Capture the cell that displays the provided text and extract its (X, Y) central coordinate. 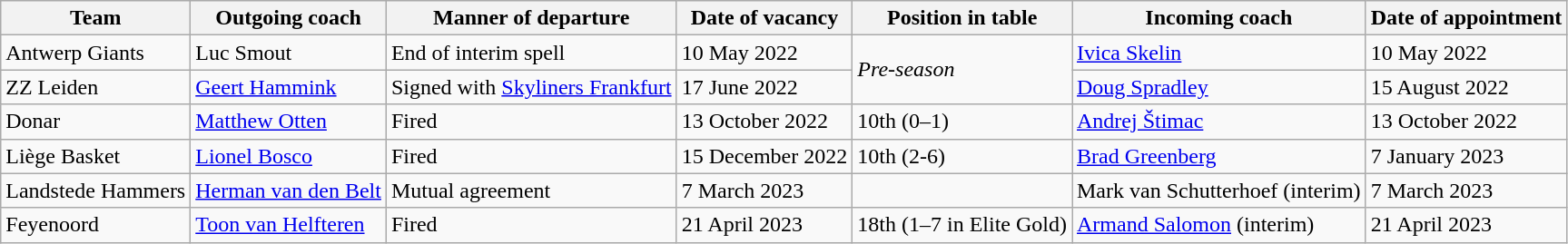
Doug Spradley (1218, 87)
15 December 2022 (764, 156)
Feyenoord (96, 225)
Donar (96, 122)
Andrej Štimac (1218, 122)
18th (1–7 in Elite Gold) (962, 225)
ZZ Leiden (96, 87)
Date of vacancy (764, 18)
Toon van Helfteren (289, 225)
Date of appointment (1466, 18)
Matthew Otten (289, 122)
Mutual agreement (531, 190)
Armand Salomon (interim) (1218, 225)
7 January 2023 (1466, 156)
Geert Hammink (289, 87)
End of interim spell (531, 53)
Luc Smout (289, 53)
17 June 2022 (764, 87)
Pre-season (962, 70)
Manner of departure (531, 18)
Brad Greenberg (1218, 156)
Incoming coach (1218, 18)
Liège Basket (96, 156)
Team (96, 18)
10th (2-6) (962, 156)
Signed with Skyliners Frankfurt (531, 87)
Lionel Bosco (289, 156)
Herman van den Belt (289, 190)
Antwerp Giants (96, 53)
15 August 2022 (1466, 87)
Mark van Schutterhoef (interim) (1218, 190)
10th (0–1) (962, 122)
Landstede Hammers (96, 190)
Outgoing coach (289, 18)
Ivica Skelin (1218, 53)
Position in table (962, 18)
